Pinpoint the cell where the given text exists, returning its [X, Y] midpoint coordinate. 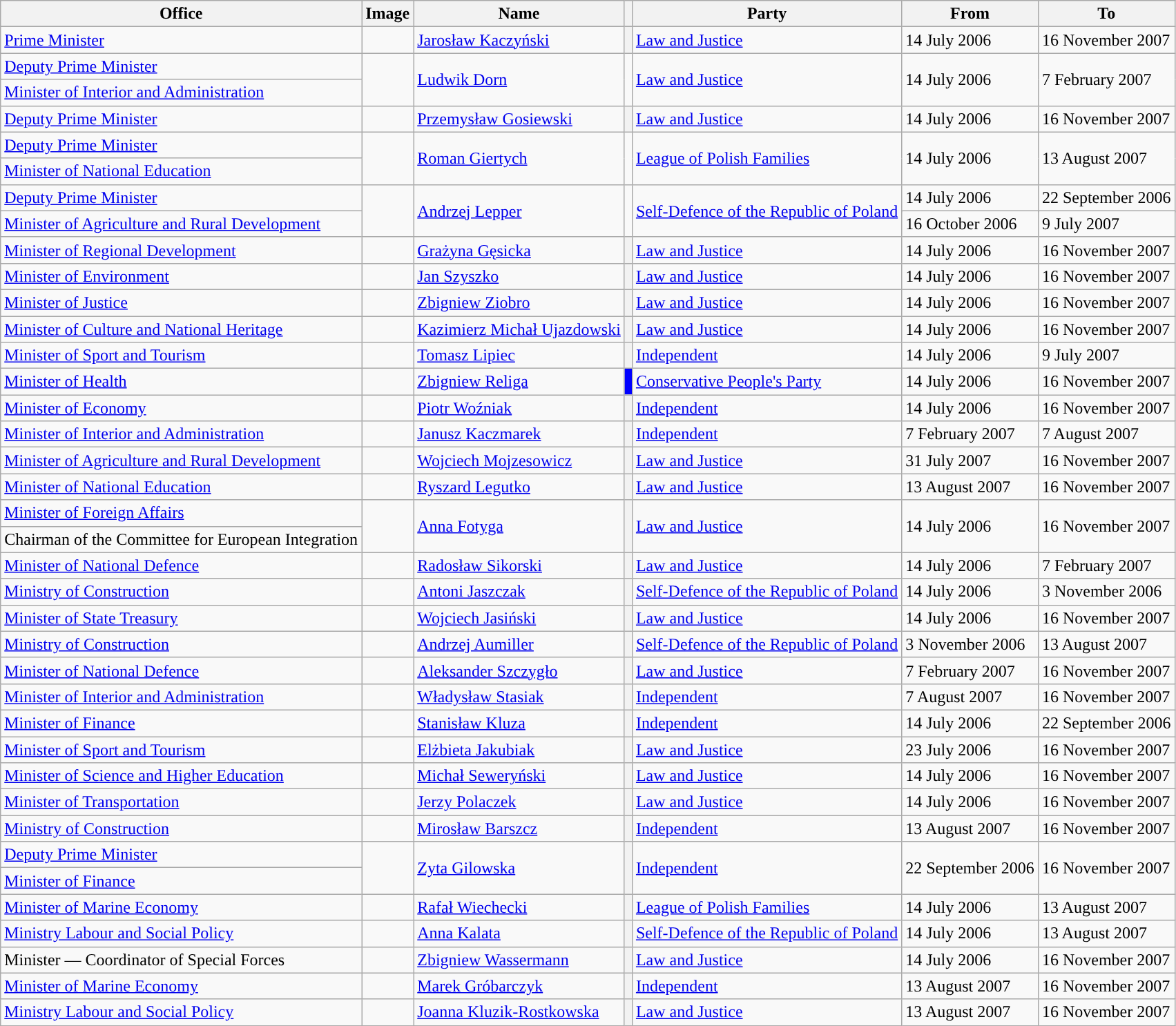
Wojciech Jasiński [519, 618]
Zbigniew Religa [519, 382]
Marek Gróbarczyk [519, 986]
Jarosław Kaczyński [519, 40]
Minister of Culture and National Heritage [181, 329]
Minister of Economy [181, 408]
Minister of Justice [181, 302]
Chairman of the Committee for European Integration [181, 539]
Rafał Wiechecki [519, 907]
Elżbieta Jakubiak [519, 749]
Jerzy Polaczek [519, 802]
Ryszard Legutko [519, 487]
Office [181, 14]
Party [767, 14]
Janusz Kaczmarek [519, 434]
Minister of Science and Higher Education [181, 776]
Stanisław Kluza [519, 723]
Minister of Regional Development [181, 250]
Piotr Woźniak [519, 408]
23 July 2006 [970, 749]
Michał Seweryński [519, 776]
Andrzej Lepper [519, 211]
Image [388, 14]
Mirosław Barszcz [519, 829]
Przemysław Gosiewski [519, 119]
Ludwik Dorn [519, 79]
Andrzej Aumiller [519, 644]
Minister of Transportation [181, 802]
Jan Szyszko [519, 276]
Zbigniew Ziobro [519, 302]
Władysław Stasiak [519, 697]
Minister — Coordinator of Special Forces [181, 960]
Roman Giertych [519, 158]
16 October 2006 [970, 224]
From [970, 14]
Zyta Gilowska [519, 868]
Zbigniew Wassermann [519, 960]
Tomasz Lipiec [519, 356]
Anna Kalata [519, 933]
Kazimierz Michał Ujazdowski [519, 329]
To [1106, 14]
Minister of Foreign Affairs [181, 513]
Anna Fotyga [519, 526]
Name [519, 14]
Minister of Health [181, 382]
Wojciech Mojzesowicz [519, 461]
Grażyna Gęsicka [519, 250]
Prime Minister [181, 40]
Joanna Kluzik-Rostkowska [519, 1012]
Conservative People's Party [767, 382]
Aleksander Szczygło [519, 670]
Radosław Sikorski [519, 565]
Antoni Jaszczak [519, 592]
Minister of Environment [181, 276]
Minister of State Treasury [181, 618]
31 July 2007 [970, 461]
